Search for the cell housing the specified text and yield its [X, Y] center coordinate. 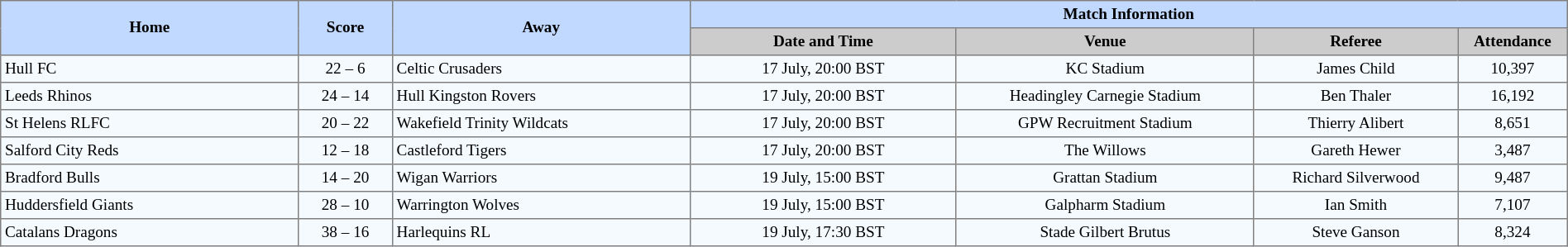
20 – 22 [346, 124]
Wigan Warriors [541, 178]
Bradford Bulls [150, 178]
Score [346, 28]
Galpharm Stadium [1105, 205]
Gareth Hewer [1355, 150]
Castleford Tigers [541, 150]
KC Stadium [1105, 69]
Match Information [1128, 15]
3,487 [1513, 150]
14 – 20 [346, 178]
Harlequins RL [541, 233]
James Child [1355, 69]
Salford City Reds [150, 150]
Leeds Rhinos [150, 96]
Celtic Crusaders [541, 69]
Attendance [1513, 41]
7,107 [1513, 205]
Home [150, 28]
St Helens RLFC [150, 124]
The Willows [1105, 150]
24 – 14 [346, 96]
GPW Recruitment Stadium [1105, 124]
Hull Kingston Rovers [541, 96]
Hull FC [150, 69]
Stade Gilbert Brutus [1105, 233]
Ian Smith [1355, 205]
19 July, 17:30 BST [823, 233]
8,651 [1513, 124]
Wakefield Trinity Wildcats [541, 124]
9,487 [1513, 178]
Catalans Dragons [150, 233]
38 – 16 [346, 233]
28 – 10 [346, 205]
Headingley Carnegie Stadium [1105, 96]
12 – 18 [346, 150]
Thierry Alibert [1355, 124]
Referee [1355, 41]
Warrington Wolves [541, 205]
Steve Ganson [1355, 233]
10,397 [1513, 69]
16,192 [1513, 96]
Date and Time [823, 41]
Venue [1105, 41]
22 – 6 [346, 69]
Huddersfield Giants [150, 205]
Ben Thaler [1355, 96]
Richard Silverwood [1355, 178]
Away [541, 28]
8,324 [1513, 233]
Grattan Stadium [1105, 178]
